Scan for the cell matching the given text and deliver its (x, y) coordinate at center. 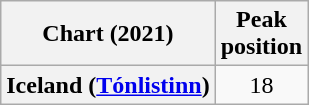
18 (261, 85)
Chart (2021) (108, 34)
Peakposition (261, 34)
Iceland (Tónlistinn) (108, 85)
